Capture the cell that displays the provided text and extract its [X, Y] central coordinate. 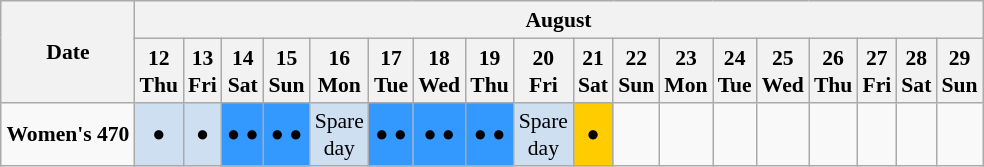
16Mon [340, 70]
Date [68, 52]
25Wed [783, 70]
17Tue [391, 70]
28Sat [916, 70]
13Fri [202, 70]
29Sun [959, 70]
Women's 470 [68, 134]
14Sat [243, 70]
20Fri [544, 70]
15Sun [287, 70]
23Mon [686, 70]
26Thu [834, 70]
19Thu [490, 70]
24Tue [735, 70]
18Wed [439, 70]
12Thu [158, 70]
27Fri [876, 70]
22Sun [636, 70]
21Sat [593, 70]
August [558, 20]
